For the text-containing cell, return its midpoint in [x, y] coordinate format. 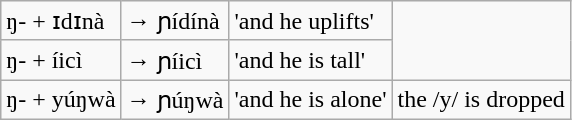
'and he is tall' [310, 60]
the /y/ is dropped [481, 100]
ŋ- + yúŋwà [61, 100]
ŋ- + ɪdɪnà [61, 21]
→ ɲíicì [175, 60]
'and he is alone' [310, 100]
ŋ- + íicì [61, 60]
→ ɲídínà [175, 21]
'and he uplifts' [310, 21]
→ ɲúŋwà [175, 100]
